Return the (X, Y) coordinate for the center point of the cell that contains the specified text.  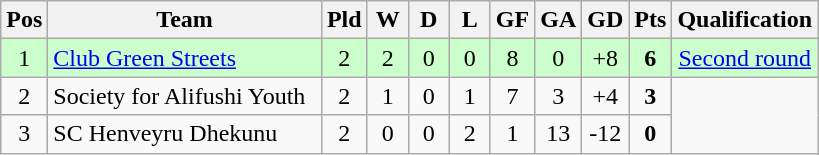
Club Green Streets (185, 58)
Qualification (745, 20)
+4 (606, 96)
+8 (606, 58)
Pld (344, 20)
8 (512, 58)
GD (606, 20)
Society for Alifushi Youth (185, 96)
6 (650, 58)
L (470, 20)
GA (558, 20)
D (428, 20)
Pts (650, 20)
-12 (606, 134)
13 (558, 134)
Team (185, 20)
Second round (745, 58)
GF (512, 20)
7 (512, 96)
SC Henveyru Dhekunu (185, 134)
Pos (24, 20)
W (388, 20)
